Locate the cell with the specified text and output its (X, Y) center coordinate. 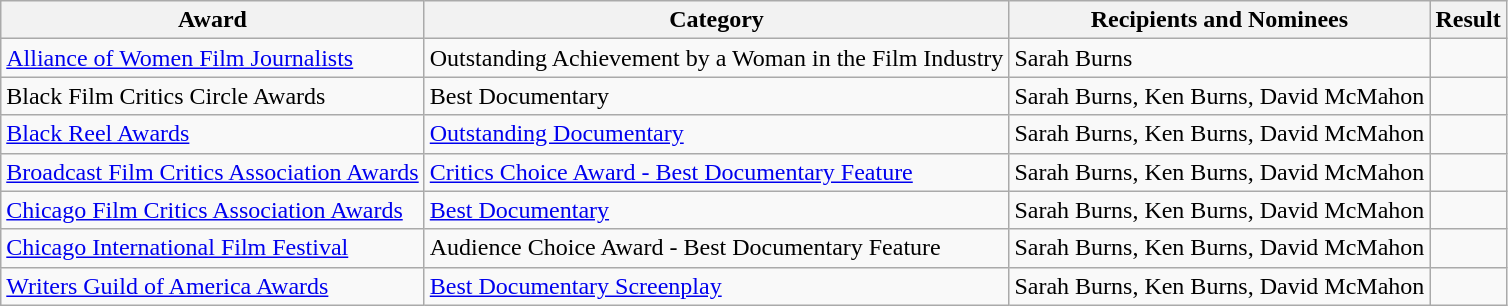
Broadcast Film Critics Association Awards (212, 172)
Category (716, 20)
Black Film Critics Circle Awards (212, 96)
Chicago International Film Festival (212, 248)
Writers Guild of America Awards (212, 286)
Result (1468, 20)
Recipients and Nominees (1220, 20)
Outstanding Documentary (716, 134)
Sarah Burns (1220, 58)
Audience Choice Award - Best Documentary Feature (716, 248)
Award (212, 20)
Outstanding Achievement by a Woman in the Film Industry (716, 58)
Critics Choice Award - Best Documentary Feature (716, 172)
Chicago Film Critics Association Awards (212, 210)
Alliance of Women Film Journalists (212, 58)
Black Reel Awards (212, 134)
Best Documentary Screenplay (716, 286)
